Output the (x, y) coordinate of the center of the cell containing the given text.  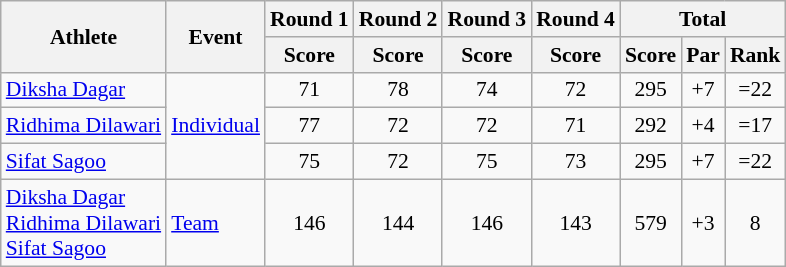
Athlete (84, 36)
73 (576, 162)
=17 (756, 126)
+3 (703, 222)
Event (216, 36)
Round 3 (486, 19)
77 (310, 126)
78 (398, 90)
292 (650, 126)
Round 1 (310, 19)
144 (398, 222)
8 (756, 222)
579 (650, 222)
Total (703, 19)
Ridhima Dilawari (84, 126)
Rank (756, 55)
74 (486, 90)
Par (703, 55)
Round 2 (398, 19)
Diksha Dagar (84, 90)
Team (216, 222)
143 (576, 222)
Round 4 (576, 19)
+4 (703, 126)
Sifat Sagoo (84, 162)
Individual (216, 126)
Diksha DagarRidhima DilawariSifat Sagoo (84, 222)
